Pinpoint the cell where the given text exists, returning its [X, Y] midpoint coordinate. 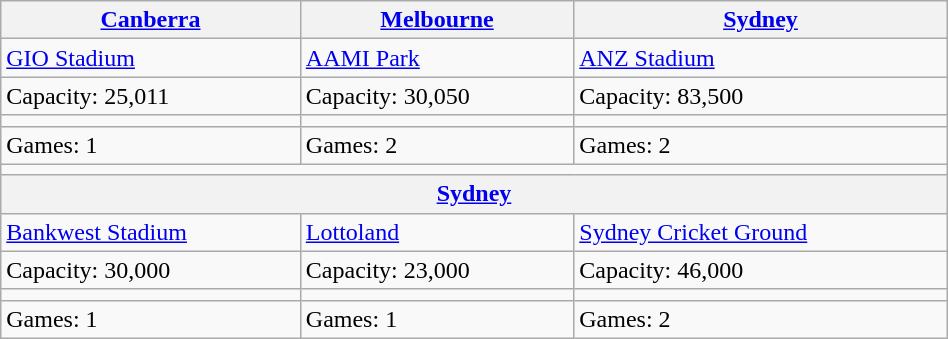
Capacity: 30,050 [436, 96]
AAMI Park [436, 58]
Melbourne [436, 20]
Bankwest Stadium [151, 232]
Canberra [151, 20]
Sydney Cricket Ground [761, 232]
Capacity: 25,011 [151, 96]
ANZ Stadium [761, 58]
Lottoland [436, 232]
GIO Stadium [151, 58]
Capacity: 23,000 [436, 270]
Capacity: 46,000 [761, 270]
Capacity: 30,000 [151, 270]
Capacity: 83,500 [761, 96]
